For the text-containing cell, return its midpoint in [x, y] coordinate format. 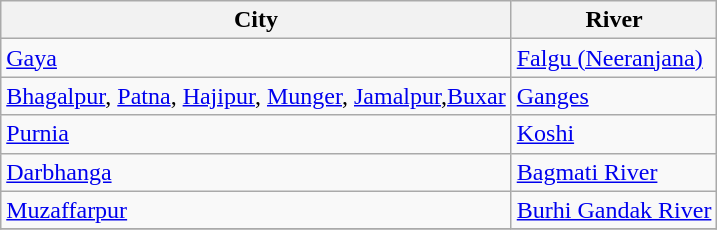
Muzaffarpur [256, 210]
Koshi [614, 134]
Gaya [256, 58]
Bhagalpur, Patna, Hajipur, Munger, Jamalpur,Buxar [256, 96]
Purnia [256, 134]
Falgu (Neeranjana) [614, 58]
River [614, 20]
City [256, 20]
Ganges [614, 96]
Darbhanga [256, 172]
Burhi Gandak River [614, 210]
Bagmati River [614, 172]
